Identify which cell holds the provided text, then report its (X, Y) central coordinate. 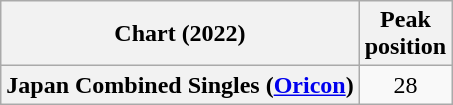
Japan Combined Singles (Oricon) (180, 85)
Chart (2022) (180, 34)
Peakposition (405, 34)
28 (405, 85)
